Detect which cell encompasses the target text, then output its (X, Y) center coordinate. 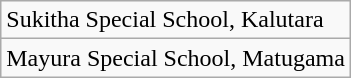
Mayura Special School, Matugama (176, 58)
Sukitha Special School, Kalutara (176, 20)
